Capture the cell that displays the provided text and extract its [X, Y] central coordinate. 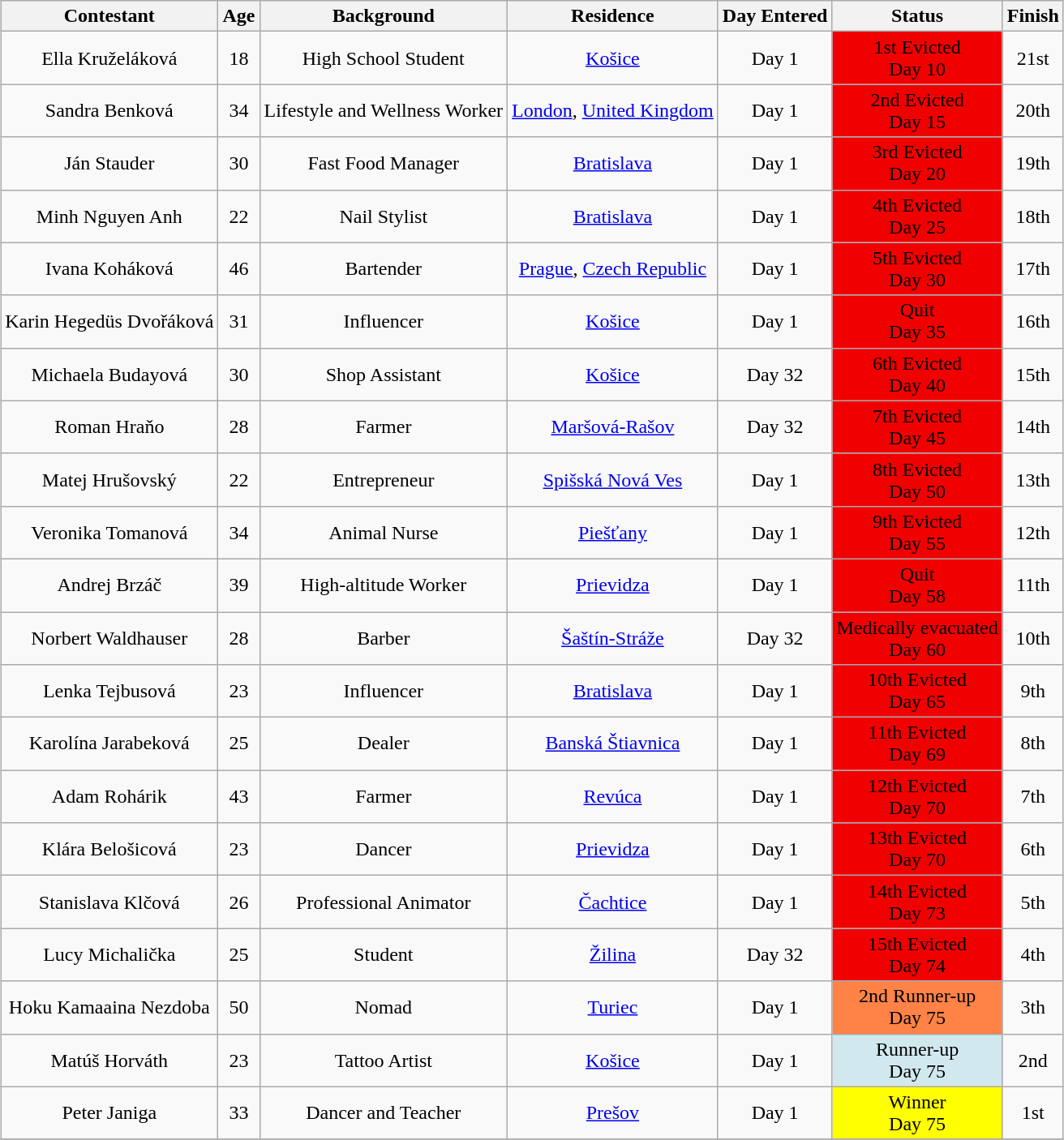
Shop Assistant [384, 375]
Šaštín-Stráže [613, 637]
Student [384, 955]
14th EvictedDay 73 [917, 902]
Minh Nguyen Anh [109, 216]
Žilina [613, 955]
21st [1033, 58]
1st [1033, 1112]
Stanislava Klčová [109, 902]
Status [917, 16]
3rd EvictedDay 20 [917, 164]
Ella Kruželáková [109, 58]
Turiec [613, 1007]
2nd EvictedDay 15 [917, 110]
11th EvictedDay 69 [917, 744]
18 [238, 58]
Finish [1033, 16]
31 [238, 321]
9th EvictedDay 55 [917, 532]
8th EvictedDay 50 [917, 480]
Veronika Tomanová [109, 532]
Runner-upDay 75 [917, 1061]
Hoku Kamaaina Nezdoba [109, 1007]
10th [1033, 637]
Age [238, 16]
Prešov [613, 1112]
Karin Hegedüs Dvořáková [109, 321]
13th [1033, 480]
16th [1033, 321]
Prague, Czech Republic [613, 269]
Piešťany [613, 532]
Ivana Koháková [109, 269]
7th [1033, 796]
Fast Food Manager [384, 164]
Day Entered [775, 16]
7th EvictedDay 45 [917, 426]
Bartender [384, 269]
Andrej Brzáč [109, 585]
Animal Nurse [384, 532]
46 [238, 269]
17th [1033, 269]
6th EvictedDay 40 [917, 375]
Adam Rohárik [109, 796]
Banská Štiavnica [613, 744]
5th EvictedDay 30 [917, 269]
Revúca [613, 796]
Klára Belošicová [109, 850]
Ján Stauder [109, 164]
Matúš Horváth [109, 1061]
18th [1033, 216]
12th EvictedDay 70 [917, 796]
High-altitude Worker [384, 585]
Lifestyle and Wellness Worker [384, 110]
Spišská Nová Ves [613, 480]
Karolína Jarabeková [109, 744]
Čachtice [613, 902]
1st EvictedDay 10 [917, 58]
14th [1033, 426]
QuitDay 35 [917, 321]
50 [238, 1007]
Professional Animator [384, 902]
Dancer and Teacher [384, 1112]
33 [238, 1112]
8th [1033, 744]
26 [238, 902]
Contestant [109, 16]
Background [384, 16]
Dancer [384, 850]
2nd [1033, 1061]
43 [238, 796]
Maršová-Rašov [613, 426]
Nomad [384, 1007]
3th [1033, 1007]
Medically evacuatedDay 60 [917, 637]
Michaela Budayová [109, 375]
Lucy Michalička [109, 955]
Roman Hraňo [109, 426]
Matej Hrušovský [109, 480]
Dealer [384, 744]
Barber [384, 637]
2nd Runner-upDay 75 [917, 1007]
Lenka Tejbusová [109, 691]
QuitDay 58 [917, 585]
13th EvictedDay 70 [917, 850]
WinnerDay 75 [917, 1112]
Tattoo Artist [384, 1061]
Sandra Benková [109, 110]
Residence [613, 16]
12th [1033, 532]
5th [1033, 902]
15th [1033, 375]
Nail Stylist [384, 216]
London, United Kingdom [613, 110]
6th [1033, 850]
10th EvictedDay 65 [917, 691]
4th EvictedDay 25 [917, 216]
11th [1033, 585]
High School Student [384, 58]
20th [1033, 110]
15th EvictedDay 74 [917, 955]
Peter Janiga [109, 1112]
9th [1033, 691]
39 [238, 585]
19th [1033, 164]
4th [1033, 955]
Entrepreneur [384, 480]
Norbert Waldhauser [109, 637]
